For the text-containing cell, return its midpoint in [X, Y] coordinate format. 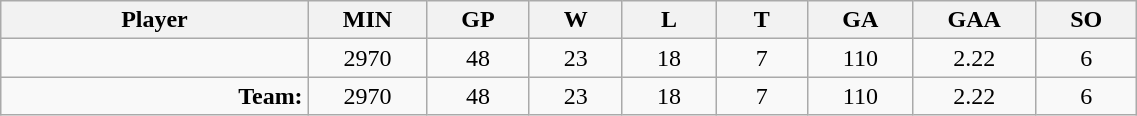
L [668, 20]
GP [478, 20]
GAA [974, 20]
SO [1086, 20]
MIN [368, 20]
W [576, 20]
GA [860, 20]
Player [154, 20]
Team: [154, 96]
T [762, 20]
